Output the (x, y) coordinate of the center of the cell containing the given text.  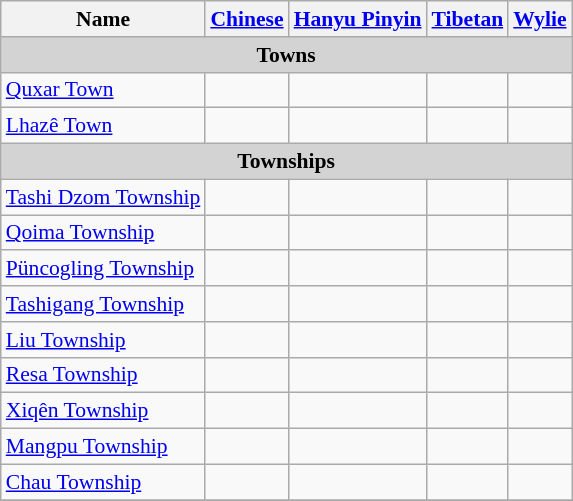
Resa Township (104, 375)
Xiqên Township (104, 411)
Mangpu Township (104, 447)
Hanyu Pinyin (358, 19)
Lhazê Town (104, 126)
Liu Township (104, 340)
Püncogling Township (104, 269)
Towns (286, 55)
Chinese (246, 19)
Wylie (540, 19)
Qoima Township (104, 233)
Townships (286, 162)
Chau Township (104, 482)
Tashi Dzom Township (104, 197)
Quxar Town (104, 90)
Tibetan (468, 19)
Tashigang Township (104, 304)
Name (104, 19)
